Locate the cell with the specified text and output its (X, Y) center coordinate. 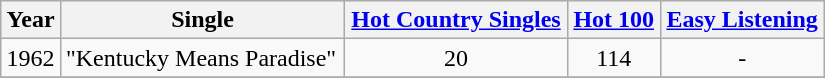
Single (202, 20)
20 (456, 58)
- (742, 58)
1962 (31, 58)
"Kentucky Means Paradise" (202, 58)
114 (614, 58)
Easy Listening (742, 20)
Hot Country Singles (456, 20)
Hot 100 (614, 20)
Year (31, 20)
